Capture the cell that displays the provided text and extract its [x, y] central coordinate. 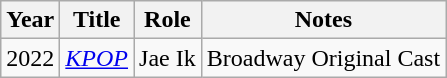
Title [97, 20]
2022 [30, 58]
Year [30, 20]
KPOP [97, 58]
Broadway Original Cast [323, 58]
Role [168, 20]
Notes [323, 20]
Jae Ik [168, 58]
